Search for the cell housing the specified text and yield its (x, y) center coordinate. 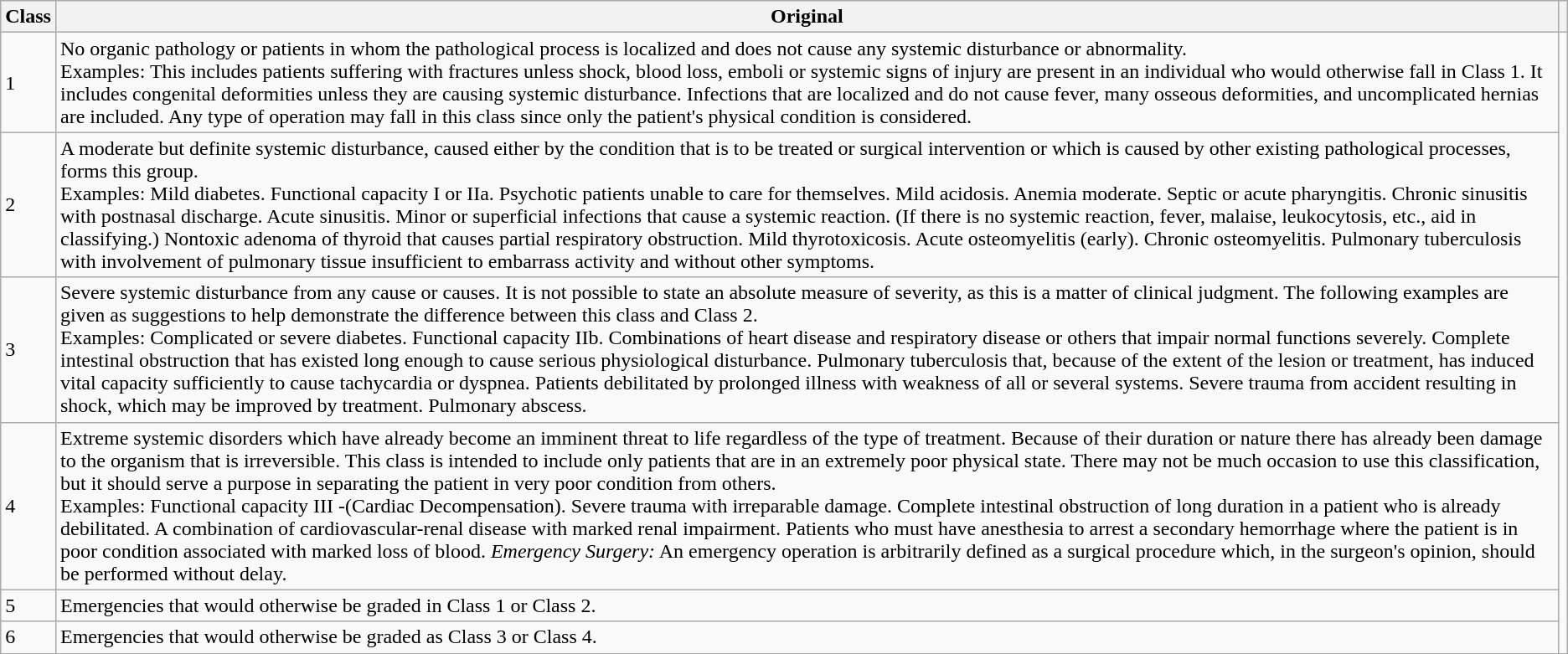
6 (28, 637)
4 (28, 506)
Emergencies that would otherwise be graded as Class 3 or Class 4. (807, 637)
5 (28, 605)
2 (28, 204)
3 (28, 350)
Emergencies that would otherwise be graded in Class 1 or Class 2. (807, 605)
Original (807, 17)
Class (28, 17)
1 (28, 82)
